From the cell containing the given text, extract its center point as [X, Y] coordinate. 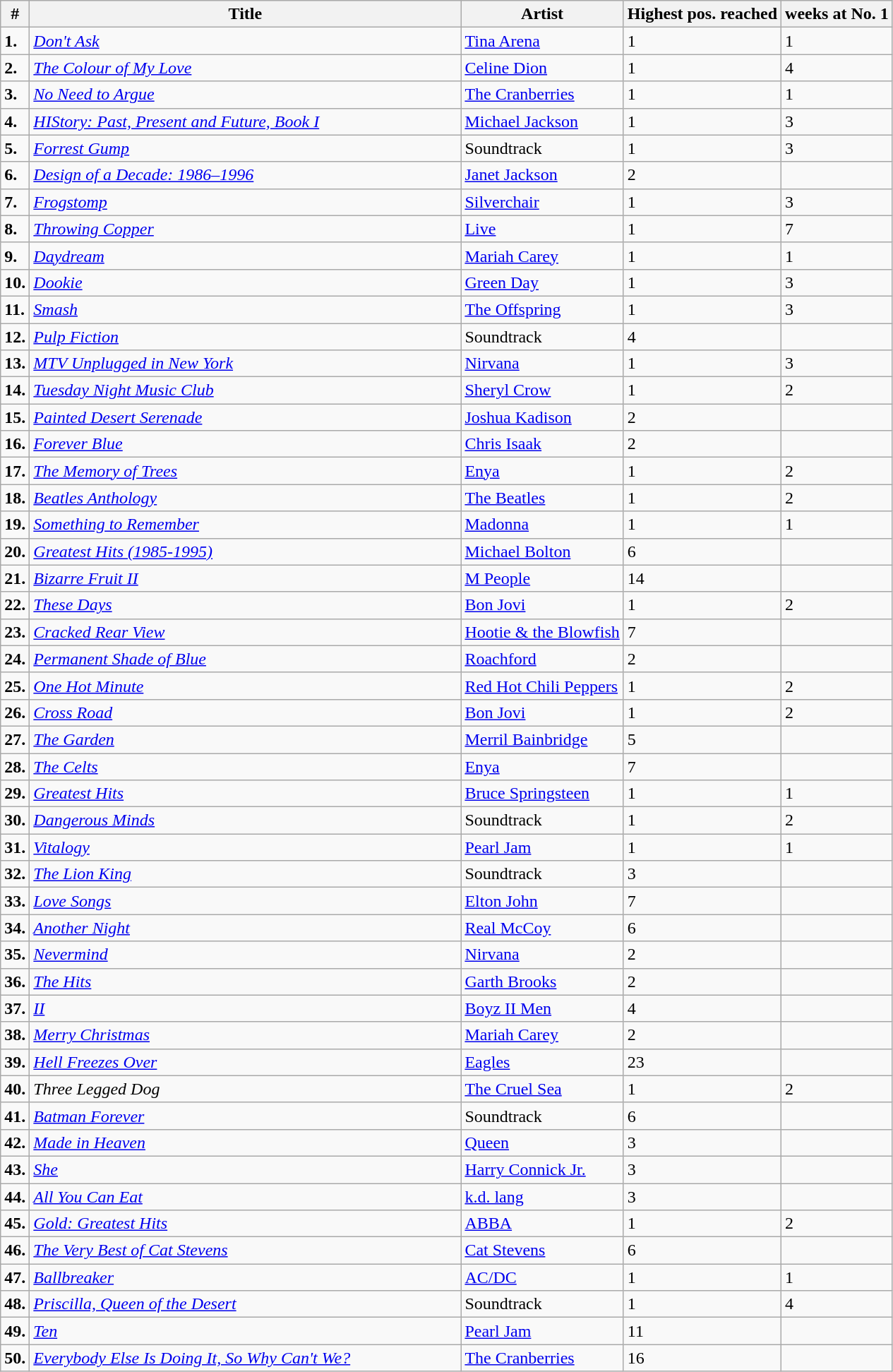
All You Can Eat [246, 1197]
1. [16, 41]
Frogstomp [246, 202]
Red Hot Chili Peppers [542, 686]
Merry Christmas [246, 1035]
9. [16, 256]
Everybody Else Is Doing It, So Why Can't We? [246, 1358]
One Hot Minute [246, 686]
Chris Isaak [542, 444]
Cat Stevens [542, 1251]
10. [16, 282]
23 [702, 1062]
26. [16, 712]
32. [16, 874]
Painted Desert Serenade [246, 417]
Vitalogy [246, 847]
Tuesday Night Music Club [246, 390]
20. [16, 551]
6. [16, 175]
Tina Arena [542, 41]
43. [16, 1169]
Michael Bolton [542, 551]
45. [16, 1224]
29. [16, 794]
Boyz II Men [542, 1008]
Garth Brooks [542, 982]
35. [16, 955]
19. [16, 525]
18. [16, 498]
8. [16, 229]
Another Night [246, 928]
The Memory of Trees [246, 471]
The Colour of My Love [246, 68]
Permanent Shade of Blue [246, 659]
46. [16, 1251]
Cracked Rear View [246, 632]
Ten [246, 1331]
Elton John [542, 901]
13. [16, 364]
Harry Connick Jr. [542, 1169]
39. [16, 1062]
M People [542, 578]
22. [16, 605]
14 [702, 578]
27. [16, 739]
Love Songs [246, 901]
Eagles [542, 1062]
37. [16, 1008]
Janet Jackson [542, 175]
Dookie [246, 282]
Dangerous Minds [246, 821]
31. [16, 847]
Bizarre Fruit II [246, 578]
HIStory: Past, Present and Future, Book I [246, 121]
Pulp Fiction [246, 337]
Beatles Anthology [246, 498]
16 [702, 1358]
Gold: Greatest Hits [246, 1224]
11. [16, 309]
The Offspring [542, 309]
The Garden [246, 739]
7. [16, 202]
Queen [542, 1143]
Greatest Hits (1985-1995) [246, 551]
30. [16, 821]
Smash [246, 309]
42. [16, 1143]
Green Day [542, 282]
Greatest Hits [246, 794]
44. [16, 1197]
11 [702, 1331]
Don't Ask [246, 41]
5 [702, 739]
Sheryl Crow [542, 390]
38. [16, 1035]
50. [16, 1358]
No Need to Argue [246, 95]
41. [16, 1116]
The Celts [246, 766]
Design of a Decade: 1986–1996 [246, 175]
weeks at No. 1 [837, 14]
Title [246, 14]
Cross Road [246, 712]
Silverchair [542, 202]
These Days [246, 605]
Nevermind [246, 955]
47. [16, 1277]
17. [16, 471]
The Very Best of Cat Stevens [246, 1251]
Throwing Copper [246, 229]
14. [16, 390]
Ballbreaker [246, 1277]
Batman Forever [246, 1116]
36. [16, 982]
Hell Freezes Over [246, 1062]
MTV Unplugged in New York [246, 364]
The Lion King [246, 874]
Joshua Kadison [542, 417]
ABBA [542, 1224]
# [16, 14]
33. [16, 901]
Michael Jackson [542, 121]
Hootie & the Blowfish [542, 632]
Daydream [246, 256]
28. [16, 766]
25. [16, 686]
48. [16, 1304]
40. [16, 1089]
Celine Dion [542, 68]
12. [16, 337]
24. [16, 659]
Live [542, 229]
Bruce Springsteen [542, 794]
Three Legged Dog [246, 1089]
She [246, 1169]
15. [16, 417]
2. [16, 68]
Roachford [542, 659]
The Beatles [542, 498]
Real McCoy [542, 928]
3. [16, 95]
Madonna [542, 525]
Something to Remember [246, 525]
16. [16, 444]
23. [16, 632]
k.d. lang [542, 1197]
Merril Bainbridge [542, 739]
Highest pos. reached [702, 14]
Priscilla, Queen of the Desert [246, 1304]
Made in Heaven [246, 1143]
4. [16, 121]
The Cruel Sea [542, 1089]
34. [16, 928]
21. [16, 578]
5. [16, 148]
Artist [542, 14]
Forever Blue [246, 444]
II [246, 1008]
Forrest Gump [246, 148]
49. [16, 1331]
The Hits [246, 982]
AC/DC [542, 1277]
